Extract the (X, Y) coordinate from the center of the cell holding the provided text.  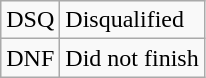
DNF (30, 58)
Did not finish (132, 58)
Disqualified (132, 20)
DSQ (30, 20)
